Extract the (x, y) coordinate from the center of the cell holding the provided text.  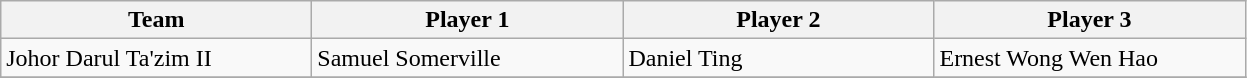
Ernest Wong Wen Hao (1090, 58)
Daniel Ting (778, 58)
Player 3 (1090, 20)
Team (156, 20)
Samuel Somerville (468, 58)
Johor Darul Ta'zim II (156, 58)
Player 1 (468, 20)
Player 2 (778, 20)
